Search for the cell housing the specified text and yield its [x, y] center coordinate. 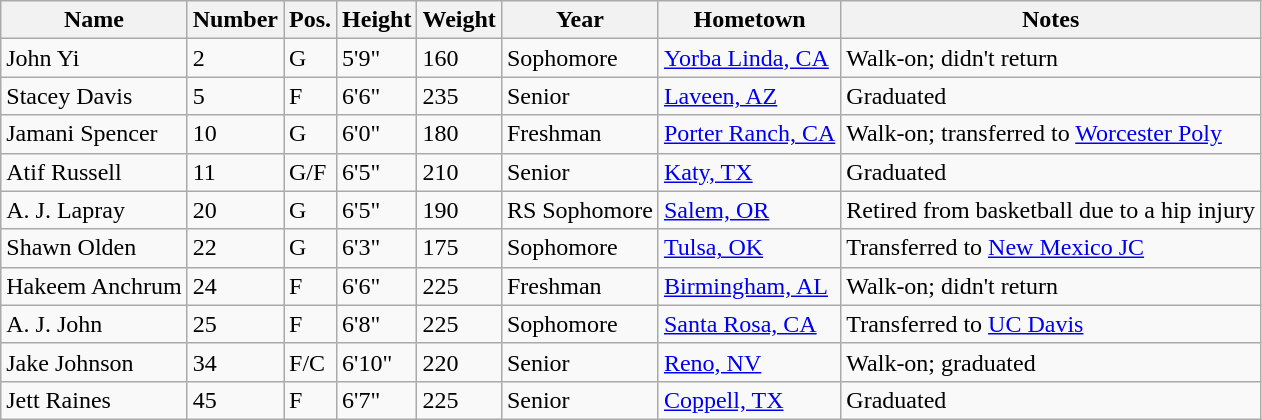
6'3" [377, 248]
RS Sophomore [580, 210]
Tulsa, OK [749, 248]
Jamani Spencer [94, 134]
24 [235, 286]
Year [580, 20]
25 [235, 324]
Retired from basketball due to a hip injury [1051, 210]
Notes [1051, 20]
210 [459, 172]
220 [459, 362]
22 [235, 248]
Santa Rosa, CA [749, 324]
Birmingham, AL [749, 286]
Hakeem Anchrum [94, 286]
Stacey Davis [94, 96]
Katy, TX [749, 172]
5 [235, 96]
F/C [310, 362]
5'9" [377, 58]
235 [459, 96]
180 [459, 134]
A. J. John [94, 324]
Name [94, 20]
Hometown [749, 20]
6'10" [377, 362]
A. J. Lapray [94, 210]
Pos. [310, 20]
Weight [459, 20]
Transferred to New Mexico JC [1051, 248]
Atif Russell [94, 172]
10 [235, 134]
Laveen, AZ [749, 96]
Yorba Linda, CA [749, 58]
Salem, OR [749, 210]
Shawn Olden [94, 248]
6'7" [377, 400]
6'8" [377, 324]
Jett Raines [94, 400]
34 [235, 362]
160 [459, 58]
Jake Johnson [94, 362]
Walk-on; transferred to Worcester Poly [1051, 134]
11 [235, 172]
Coppell, TX [749, 400]
2 [235, 58]
Reno, NV [749, 362]
Transferred to UC Davis [1051, 324]
John Yi [94, 58]
6'0" [377, 134]
G/F [310, 172]
20 [235, 210]
175 [459, 248]
Porter Ranch, CA [749, 134]
Height [377, 20]
190 [459, 210]
Number [235, 20]
45 [235, 400]
Walk-on; graduated [1051, 362]
